Scan for the cell matching the given text and deliver its [X, Y] coordinate at center. 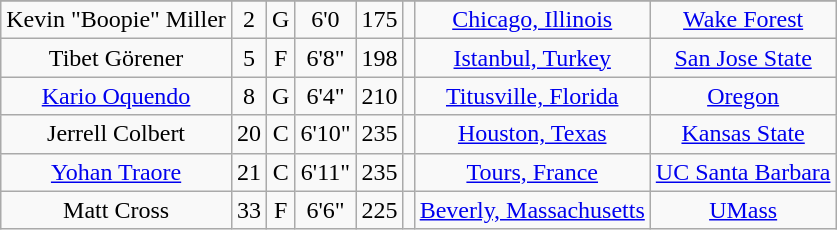
UC Santa Barbara [743, 172]
Kansas State [743, 134]
175 [380, 20]
2 [248, 20]
Matt Cross [116, 210]
8 [248, 96]
Istanbul, Turkey [532, 58]
6'8" [326, 58]
Tours, France [532, 172]
6'6" [326, 210]
33 [248, 210]
Jerrell Colbert [116, 134]
225 [380, 210]
Wake Forest [743, 20]
6'4" [326, 96]
Yohan Traore [116, 172]
198 [380, 58]
Kario Oquendo [116, 96]
6'10" [326, 134]
20 [248, 134]
San Jose State [743, 58]
Titusville, Florida [532, 96]
Tibet Görener [116, 58]
Kevin "Boopie" Miller [116, 20]
Beverly, Massachusetts [532, 210]
UMass [743, 210]
Chicago, Illinois [532, 20]
Oregon [743, 96]
210 [380, 96]
21 [248, 172]
6'0 [326, 20]
5 [248, 58]
Houston, Texas [532, 134]
6'11" [326, 172]
